Locate the cell with the specified text and output its (x, y) center coordinate. 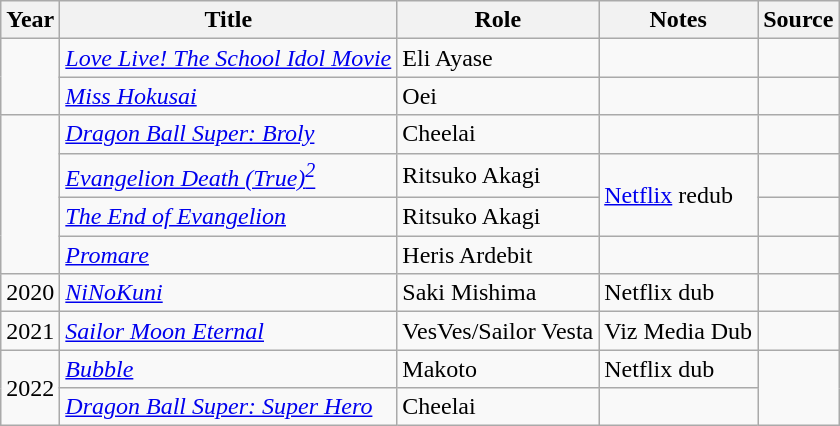
Dragon Ball Super: Broly (228, 134)
VesVes/Sailor Vesta (498, 331)
2022 (30, 388)
Title (228, 20)
Makoto (498, 369)
2021 (30, 331)
Promare (228, 255)
Saki Mishima (498, 293)
2020 (30, 293)
Eli Ayase (498, 58)
Evangelion Death (True)2 (228, 176)
Love Live! The School Idol Movie (228, 58)
Miss Hokusai (228, 96)
Bubble (228, 369)
Sailor Moon Eternal (228, 331)
Role (498, 20)
Oei (498, 96)
Source (798, 20)
Viz Media Dub (678, 331)
The End of Evangelion (228, 217)
Heris Ardebit (498, 255)
Netflix redub (678, 194)
Notes (678, 20)
Dragon Ball Super: Super Hero (228, 407)
Year (30, 20)
NiNoKuni (228, 293)
